Extract the (X, Y) coordinate from the center of the cell holding the provided text.  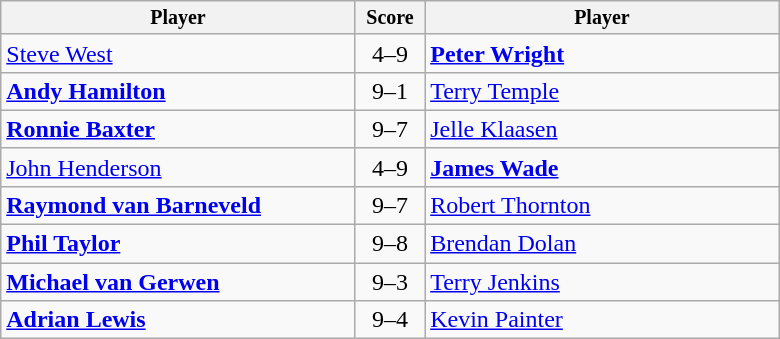
Ronnie Baxter (178, 129)
Andy Hamilton (178, 91)
Jelle Klaasen (602, 129)
Adrian Lewis (178, 320)
Terry Jenkins (602, 282)
Michael van Gerwen (178, 282)
9–3 (390, 282)
Score (390, 18)
9–8 (390, 244)
John Henderson (178, 167)
Phil Taylor (178, 244)
Peter Wright (602, 53)
Brendan Dolan (602, 244)
James Wade (602, 167)
9–1 (390, 91)
Robert Thornton (602, 205)
Raymond van Barneveld (178, 205)
Terry Temple (602, 91)
9–4 (390, 320)
Kevin Painter (602, 320)
Steve West (178, 53)
